From the cell containing the given text, extract its center point as (x, y) coordinate. 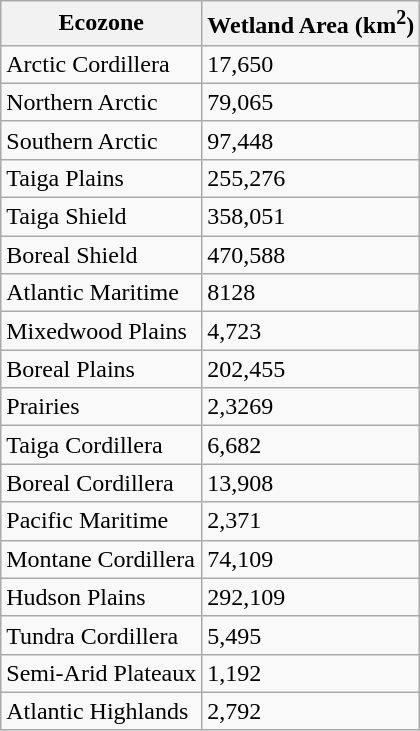
79,065 (311, 102)
Atlantic Highlands (102, 711)
Montane Cordillera (102, 559)
Boreal Shield (102, 255)
Taiga Shield (102, 217)
2,3269 (311, 407)
8128 (311, 293)
Tundra Cordillera (102, 635)
2,371 (311, 521)
2,792 (311, 711)
470,588 (311, 255)
358,051 (311, 217)
Prairies (102, 407)
4,723 (311, 331)
Wetland Area (km2) (311, 24)
Taiga Cordillera (102, 445)
1,192 (311, 673)
Taiga Plains (102, 178)
Pacific Maritime (102, 521)
Boreal Plains (102, 369)
Mixedwood Plains (102, 331)
Hudson Plains (102, 597)
97,448 (311, 140)
Semi-Arid Plateaux (102, 673)
17,650 (311, 64)
292,109 (311, 597)
202,455 (311, 369)
Boreal Cordillera (102, 483)
Southern Arctic (102, 140)
255,276 (311, 178)
Ecozone (102, 24)
5,495 (311, 635)
6,682 (311, 445)
Atlantic Maritime (102, 293)
13,908 (311, 483)
74,109 (311, 559)
Northern Arctic (102, 102)
Arctic Cordillera (102, 64)
